Locate the cell with the specified text and output its (x, y) center coordinate. 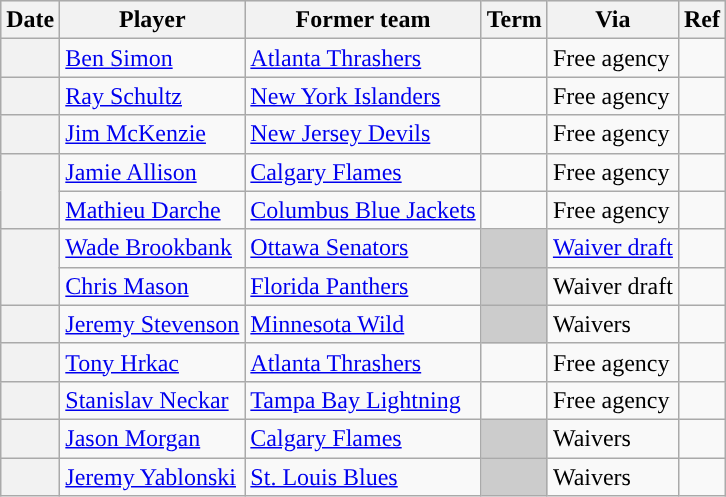
Player (152, 20)
Jim McKenzie (152, 134)
Mathieu Darche (152, 210)
Jeremy Yablonski (152, 477)
Ottawa Senators (363, 248)
Columbus Blue Jackets (363, 210)
New York Islanders (363, 96)
Jason Morgan (152, 438)
Ben Simon (152, 58)
Via (612, 20)
Jeremy Stevenson (152, 324)
Stanislav Neckar (152, 400)
Former team (363, 20)
Minnesota Wild (363, 324)
Ray Schultz (152, 96)
Ref (702, 20)
Wade Brookbank (152, 248)
Jamie Allison (152, 172)
Chris Mason (152, 286)
New Jersey Devils (363, 134)
St. Louis Blues (363, 477)
Term (514, 20)
Florida Panthers (363, 286)
Date (30, 20)
Tony Hrkac (152, 362)
Tampa Bay Lightning (363, 400)
